Pinpoint the cell where the given text exists, returning its (x, y) midpoint coordinate. 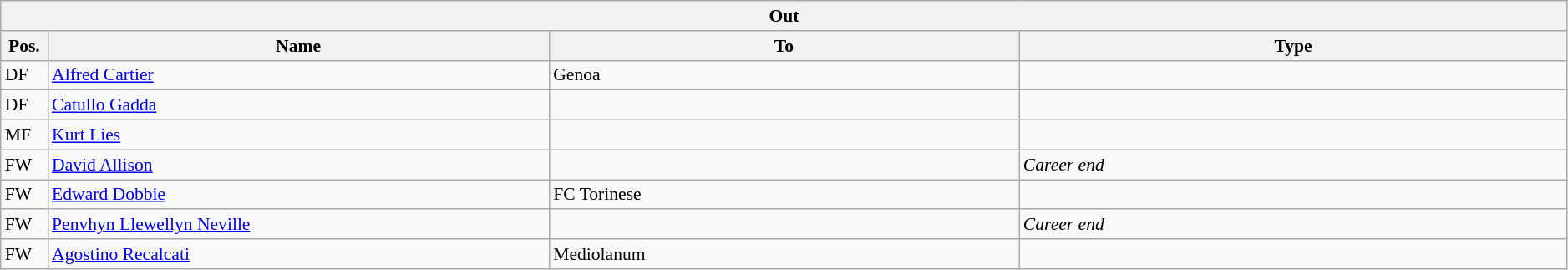
Alfred Cartier (298, 75)
Genoa (784, 75)
Edward Dobbie (298, 195)
Catullo Gadda (298, 105)
Kurt Lies (298, 135)
Mediolanum (784, 254)
Pos. (24, 46)
Agostino Recalcati (298, 254)
David Allison (298, 165)
FC Torinese (784, 195)
To (784, 46)
Type (1293, 46)
MF (24, 135)
Out (784, 16)
Name (298, 46)
Penvhyn Llewellyn Neville (298, 225)
